From the cell containing the given text, extract its center point as (X, Y) coordinate. 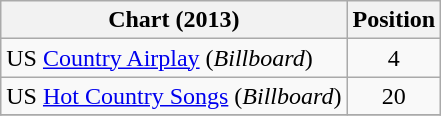
Chart (2013) (174, 20)
20 (394, 96)
US Country Airplay (Billboard) (174, 58)
Position (394, 20)
4 (394, 58)
US Hot Country Songs (Billboard) (174, 96)
